Return (x, y) of the center of cell containing provided text 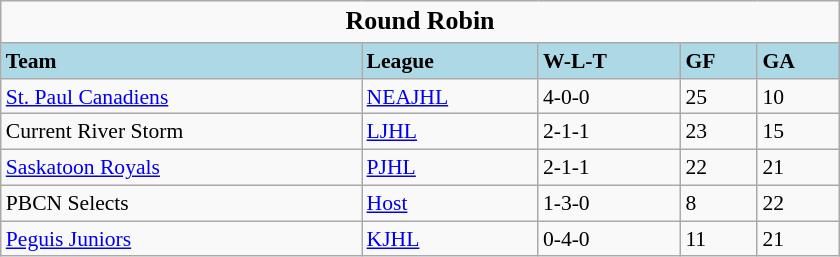
NEAJHL (450, 97)
Host (450, 204)
GA (798, 61)
PJHL (450, 168)
Round Robin (420, 22)
PBCN Selects (182, 204)
Peguis Juniors (182, 239)
W-L-T (609, 61)
GF (718, 61)
Saskatoon Royals (182, 168)
St. Paul Canadiens (182, 97)
League (450, 61)
4-0-0 (609, 97)
10 (798, 97)
LJHL (450, 132)
0-4-0 (609, 239)
KJHL (450, 239)
25 (718, 97)
1-3-0 (609, 204)
Current River Storm (182, 132)
Team (182, 61)
8 (718, 204)
23 (718, 132)
15 (798, 132)
11 (718, 239)
